Identify which cell holds the provided text, then report its [X, Y] central coordinate. 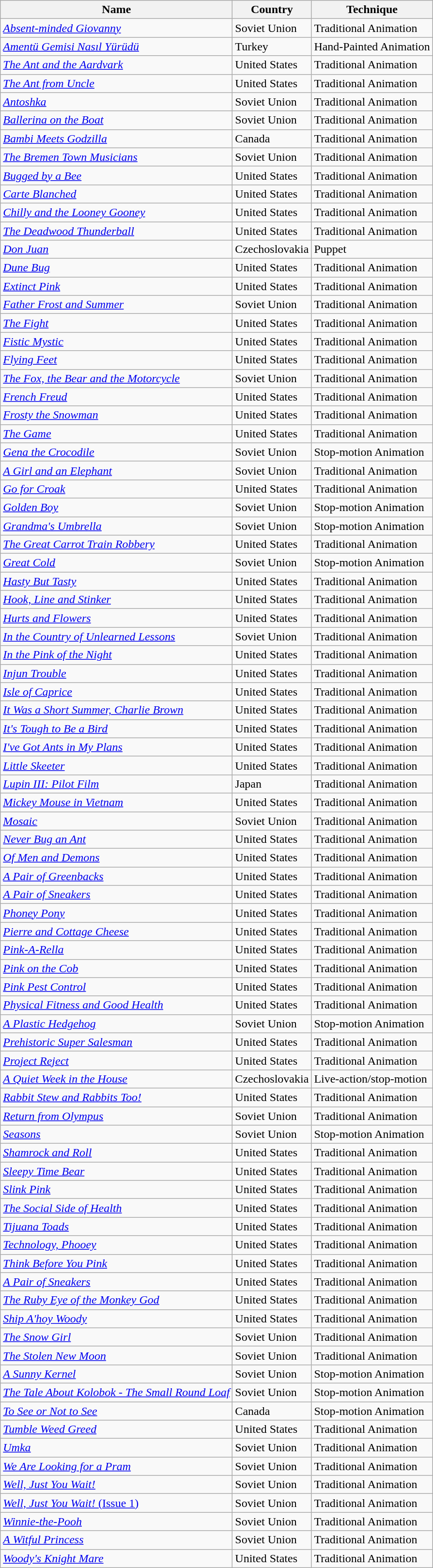
Hook, Line and Stinker [116, 600]
Go for Croak [116, 489]
Well, Just You Wait! (Issue 1) [116, 1503]
Woody's Knight Mare [116, 1558]
Pink Pest Control [116, 987]
The Tale About Kolobok - The Small Round Loaf [116, 1392]
Amentü Gemisi Nasıl Yürüdü [116, 47]
Dune Bug [116, 268]
The Fight [116, 323]
Hasty But Tasty [116, 581]
Puppet [372, 249]
Country [272, 10]
Isle of Caprice [116, 692]
Never Bug an Ant [116, 839]
Well, Just You Wait! [116, 1485]
A Pair of Greenbacks [116, 876]
The Fox, the Bear and the Motorcycle [116, 378]
Hand-Painted Animation [372, 47]
Flying Feet [116, 360]
Tijuana Toads [116, 1226]
The Social Side of Health [116, 1208]
Chilly and the Looney Gooney [116, 212]
Injun Trouble [116, 673]
Umka [116, 1448]
Think Before You Pink [116, 1263]
Turkey [272, 47]
Japan [272, 784]
A Witful Princess [116, 1540]
French Freud [116, 397]
The Stolen New Moon [116, 1355]
Return from Olympus [116, 1116]
Bambi Meets Godzilla [116, 139]
Seasons [116, 1134]
Great Cold [116, 563]
A Girl and an Elephant [116, 470]
Mosaic [116, 821]
In the Country of Unlearned Lessons [116, 637]
Name [116, 10]
Tumble Weed Greed [116, 1429]
Physical Fitness and Good Health [116, 1005]
I've Got Ants in My Plans [116, 747]
Golden Boy [116, 507]
It's Tough to Be a Bird [116, 729]
The Great Carrot Train Robbery [116, 544]
Gena the Crocodile [116, 452]
The Game [116, 434]
Little Skeeter [116, 765]
Absent-minded Giovanny [116, 28]
We Are Looking for a Pram [116, 1466]
Ballerina on the Boat [116, 120]
Technology, Phooey [116, 1245]
Phoney Pony [116, 913]
Sleepy Time Bear [116, 1171]
A Quiet Week in the House [116, 1079]
A Sunny Kernel [116, 1374]
Pink on the Cob [116, 968]
Mickey Mouse in Vietnam [116, 802]
Carte Blanched [116, 194]
The Ant and the Aardvark [116, 65]
The Ruby Eye of the Monkey God [116, 1300]
Ship A'hoy Woody [116, 1319]
Project Reject [116, 1060]
The Ant from Uncle [116, 83]
Technique [372, 10]
Extinct Pink [116, 286]
Shamrock and Roll [116, 1153]
Don Juan [116, 249]
Live-action/stop-motion [372, 1079]
A Plastic Hedgehog [116, 1024]
The Deadwood Thunderball [116, 231]
Frosty the Snowman [116, 415]
The Snow Girl [116, 1337]
Rabbit Stew and Rabbits Too! [116, 1097]
Prehistoric Super Salesman [116, 1042]
The Bremen Town Musicians [116, 157]
Winnie-the-Pooh [116, 1521]
It Was a Short Summer, Charlie Brown [116, 710]
In the Pink of the Night [116, 655]
Lupin III: Pilot Film [116, 784]
Slink Pink [116, 1190]
Hurts and Flowers [116, 618]
Pink-A-Rella [116, 950]
Grandma's Umbrella [116, 526]
Pierre and Cottage Cheese [116, 931]
Bugged by a Bee [116, 175]
Of Men and Demons [116, 858]
To See or Not to See [116, 1411]
Fistic Mystic [116, 342]
Antoshka [116, 102]
Father Frost and Summer [116, 305]
